Extract the (x, y) coordinate from the center of the cell holding the provided text.  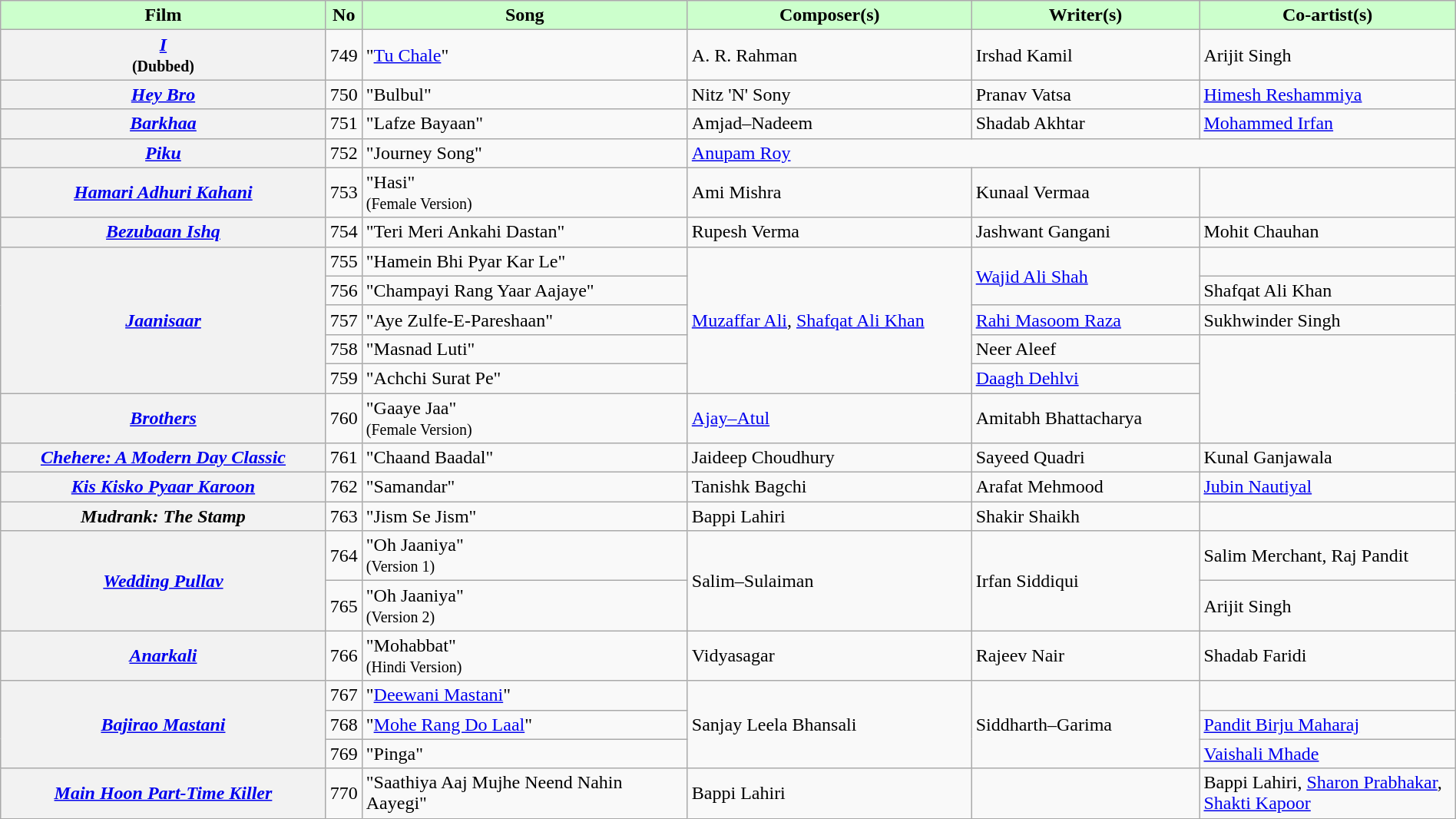
Barkhaa (163, 124)
Brothers (163, 418)
"Champayi Rang Yaar Aajaye" (524, 290)
753 (344, 192)
Wedding Pullav (163, 581)
749 (344, 55)
"Samandar" (524, 487)
Himesh Reshammiya (1327, 94)
"Mohe Rang Do Laal" (524, 724)
Jubin Nautiyal (1327, 487)
Kunaal Vermaa (1086, 192)
"Bulbul" (524, 94)
Shakir Shaikh (1086, 516)
"Oh Jaaniya"(Version 2) (524, 605)
Rajeev Nair (1086, 656)
"Teri Meri Ankahi Dastan" (524, 232)
Pandit Birju Maharaj (1327, 724)
769 (344, 754)
Writer(s) (1086, 15)
Hamari Adhuri Kahani (163, 192)
Kis Kisko Pyaar Karoon (163, 487)
Mohammed Irfan (1327, 124)
Sanjay Leela Bhansali (829, 724)
Tanishk Bagchi (829, 487)
Mohit Chauhan (1327, 232)
A. R. Rahman (829, 55)
757 (344, 320)
"Aye Zulfe-E-Pareshaan" (524, 320)
Shadab Akhtar (1086, 124)
Irfan Siddiqui (1086, 581)
760 (344, 418)
765 (344, 605)
Jaanisaar (163, 320)
Vidyasagar (829, 656)
"Oh Jaaniya"(Version 1) (524, 556)
758 (344, 349)
Main Hoon Part-Time Killer (163, 793)
Muzaffar Ali, Shafqat Ali Khan (829, 320)
759 (344, 378)
Film (163, 15)
Salim Merchant, Raj Pandit (1327, 556)
"Pinga" (524, 754)
"Journey Song" (524, 153)
"Hasi"(Female Version) (524, 192)
I(Dubbed) (163, 55)
Neer Aleef (1086, 349)
"Masnad Luti" (524, 349)
Sukhwinder Singh (1327, 320)
767 (344, 695)
763 (344, 516)
Bajirao Mastani (163, 724)
Song (524, 15)
751 (344, 124)
Hey Bro (163, 94)
761 (344, 458)
Sayeed Quadri (1086, 458)
Anarkali (163, 656)
Kunal Ganjawala (1327, 458)
766 (344, 656)
Jaideep Choudhury (829, 458)
"Tu Chale" (524, 55)
754 (344, 232)
Bappi Lahiri, Sharon Prabhakar, Shakti Kapoor (1327, 793)
762 (344, 487)
Pranav Vatsa (1086, 94)
Wajid Ali Shah (1086, 276)
Chehere: A Modern Day Classic (163, 458)
Shafqat Ali Khan (1327, 290)
Siddharth–Garima (1086, 724)
Arafat Mehmood (1086, 487)
Bezubaan Ishq (163, 232)
Daagh Dehlvi (1086, 378)
Mudrank: The Stamp (163, 516)
Ajay–Atul (829, 418)
Vaishali Mhade (1327, 754)
Piku (163, 153)
"Lafze Bayaan" (524, 124)
"Saathiya Aaj Mujhe Neend Nahin Aayegi" (524, 793)
Irshad Kamil (1086, 55)
Shadab Faridi (1327, 656)
Amjad–Nadeem (829, 124)
"Achchi Surat Pe" (524, 378)
770 (344, 793)
Salim–Sulaiman (829, 581)
756 (344, 290)
768 (344, 724)
"Mohabbat"(Hindi Version) (524, 656)
Jashwant Gangani (1086, 232)
"Deewani Mastani" (524, 695)
"Gaaye Jaa"(Female Version) (524, 418)
"Chaand Baadal" (524, 458)
764 (344, 556)
752 (344, 153)
No (344, 15)
"Jism Se Jism" (524, 516)
"Hamein Bhi Pyar Kar Le" (524, 261)
Co-artist(s) (1327, 15)
Ami Mishra (829, 192)
Anupam Roy (1071, 153)
Rupesh Verma (829, 232)
Amitabh Bhattacharya (1086, 418)
Nitz 'N' Sony (829, 94)
Rahi Masoom Raza (1086, 320)
755 (344, 261)
750 (344, 94)
Composer(s) (829, 15)
